Detect which cell encompasses the target text, then output its (x, y) center coordinate. 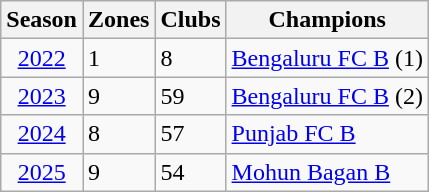
Mohun Bagan B (327, 172)
Bengaluru FC B (2) (327, 96)
Bengaluru FC B (1) (327, 58)
2022 (42, 58)
54 (190, 172)
57 (190, 134)
2023 (42, 96)
Season (42, 20)
Clubs (190, 20)
59 (190, 96)
1 (118, 58)
Champions (327, 20)
2024 (42, 134)
2025 (42, 172)
Zones (118, 20)
Punjab FC B (327, 134)
